Locate the cell with the specified text and output its [X, Y] center coordinate. 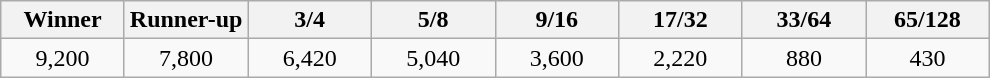
3/4 [310, 20]
430 [928, 58]
Runner-up [186, 20]
2,220 [681, 58]
5,040 [433, 58]
65/128 [928, 20]
7,800 [186, 58]
9,200 [63, 58]
9/16 [557, 20]
5/8 [433, 20]
880 [804, 58]
Winner [63, 20]
3,600 [557, 58]
33/64 [804, 20]
17/32 [681, 20]
6,420 [310, 58]
